Return [x, y] of the center of cell containing provided text 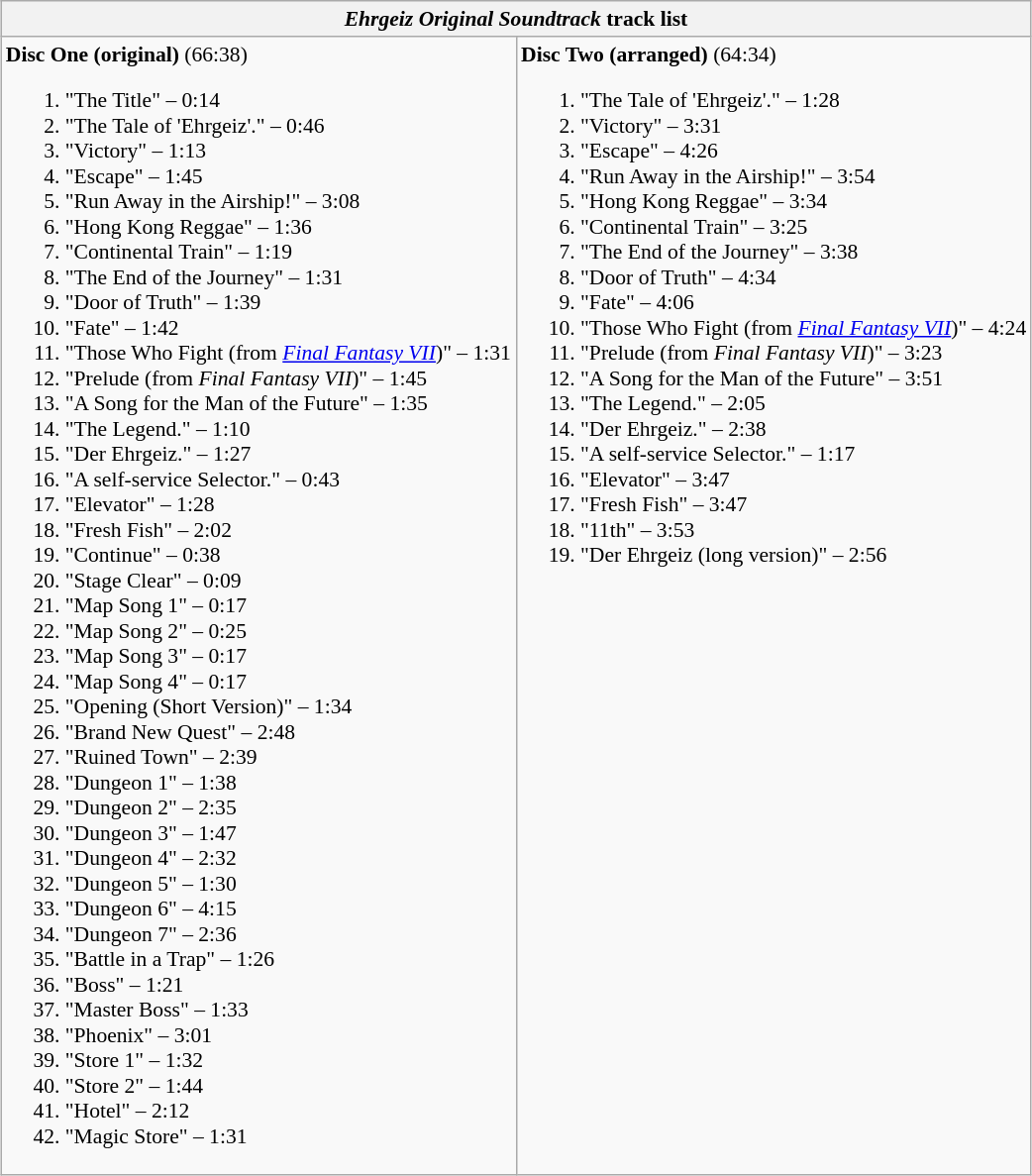
Ehrgeiz Original Soundtrack track list [517, 19]
